Output the [X, Y] coordinate of the center of the cell containing the given text.  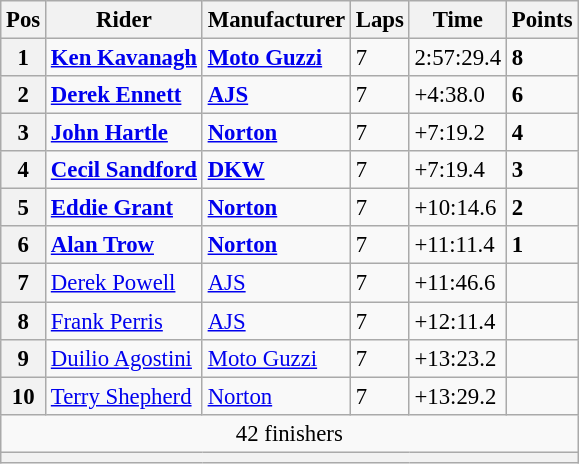
42 finishers [290, 433]
+13:29.2 [458, 396]
9 [24, 358]
Ken Kavanagh [124, 58]
Cecil Sandford [124, 170]
+7:19.2 [458, 133]
+10:14.6 [458, 208]
Terry Shepherd [124, 396]
Duilio Agostini [124, 358]
5 [24, 208]
+12:11.4 [458, 321]
Derek Ennett [124, 95]
Derek Powell [124, 283]
Alan Trow [124, 245]
+7:19.4 [458, 170]
10 [24, 396]
Frank Perris [124, 321]
Pos [24, 20]
+11:46.6 [458, 283]
Manufacturer [276, 20]
+13:23.2 [458, 358]
John Hartle [124, 133]
DKW [276, 170]
2:57:29.4 [458, 58]
+4:38.0 [458, 95]
Eddie Grant [124, 208]
+11:11.4 [458, 245]
Laps [380, 20]
Points [542, 20]
Rider [124, 20]
Time [458, 20]
